Search for the cell housing the specified text and yield its [X, Y] center coordinate. 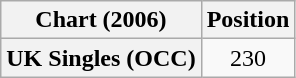
Position [248, 20]
Chart (2006) [101, 20]
230 [248, 58]
UK Singles (OCC) [101, 58]
